Detect which cell encompasses the target text, then output its [x, y] center coordinate. 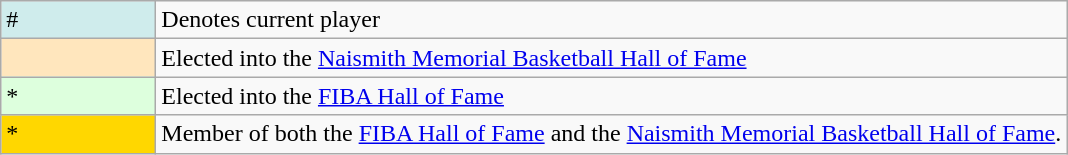
Denotes current player [612, 20]
Elected into the Naismith Memorial Basketball Hall of Fame [612, 58]
Member of both the FIBA Hall of Fame and the Naismith Memorial Basketball Hall of Fame. [612, 134]
Elected into the FIBA Hall of Fame [612, 96]
# [78, 20]
